Search for the cell housing the specified text and yield its (X, Y) center coordinate. 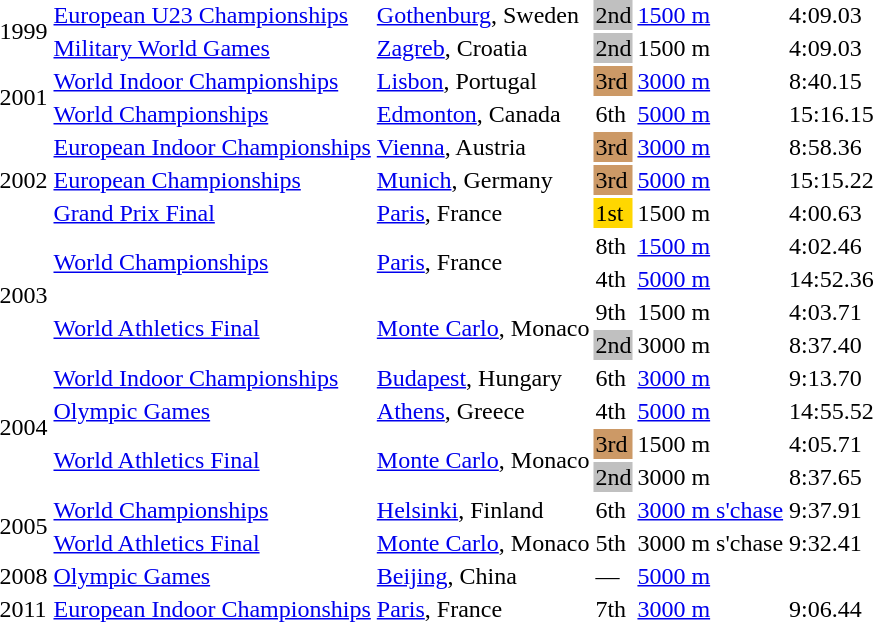
European Championships (212, 180)
Gothenburg, Sweden (483, 15)
European Indoor Championships (212, 147)
Zagreb, Croatia (483, 48)
Vienna, Austria (483, 147)
— (614, 576)
8th (614, 246)
1st (614, 213)
Athens, Greece (483, 411)
Budapest, Hungary (483, 378)
Grand Prix Final (212, 213)
Military World Games (212, 48)
European U23 Championships (212, 15)
Helsinki, Finland (483, 510)
Edmonton, Canada (483, 114)
9th (614, 312)
Beijing, China (483, 576)
5th (614, 543)
Lisbon, Portugal (483, 81)
Munich, Germany (483, 180)
